From the cell containing the given text, extract its center point as [X, Y] coordinate. 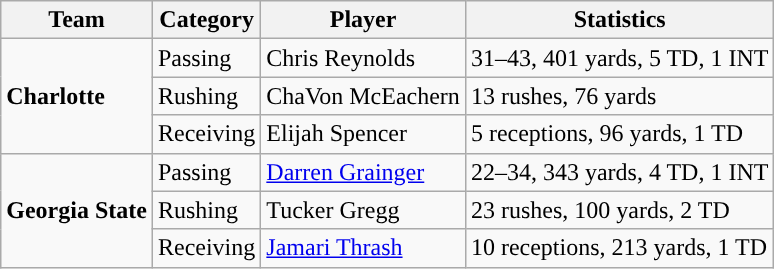
Chris Reynolds [364, 58]
Tucker Gregg [364, 210]
Elijah Spencer [364, 134]
Darren Grainger [364, 172]
23 rushes, 100 yards, 2 TD [620, 210]
ChaVon McEachern [364, 96]
22–34, 343 yards, 4 TD, 1 INT [620, 172]
10 receptions, 213 yards, 1 TD [620, 248]
Charlotte [77, 96]
Jamari Thrash [364, 248]
Statistics [620, 20]
31–43, 401 yards, 5 TD, 1 INT [620, 58]
Player [364, 20]
Team [77, 20]
Category [206, 20]
Georgia State [77, 210]
5 receptions, 96 yards, 1 TD [620, 134]
13 rushes, 76 yards [620, 96]
